Locate the cell with the specified text and output its (x, y) center coordinate. 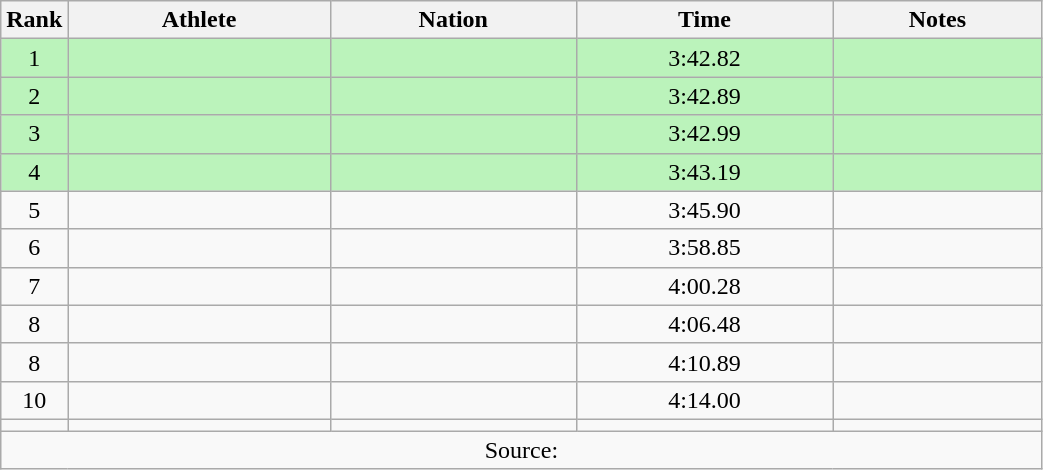
3:42.82 (704, 58)
3 (34, 134)
4:14.00 (704, 400)
Nation (453, 20)
2 (34, 96)
6 (34, 248)
4 (34, 172)
3:42.99 (704, 134)
4:00.28 (704, 286)
Notes (938, 20)
3:58.85 (704, 248)
4:10.89 (704, 362)
3:45.90 (704, 210)
10 (34, 400)
3:43.19 (704, 172)
4:06.48 (704, 324)
Source: (522, 449)
5 (34, 210)
3:42.89 (704, 96)
Rank (34, 20)
Athlete (199, 20)
1 (34, 58)
7 (34, 286)
Time (704, 20)
